Return the [X, Y] coordinate for the center point of the cell that contains the specified text.  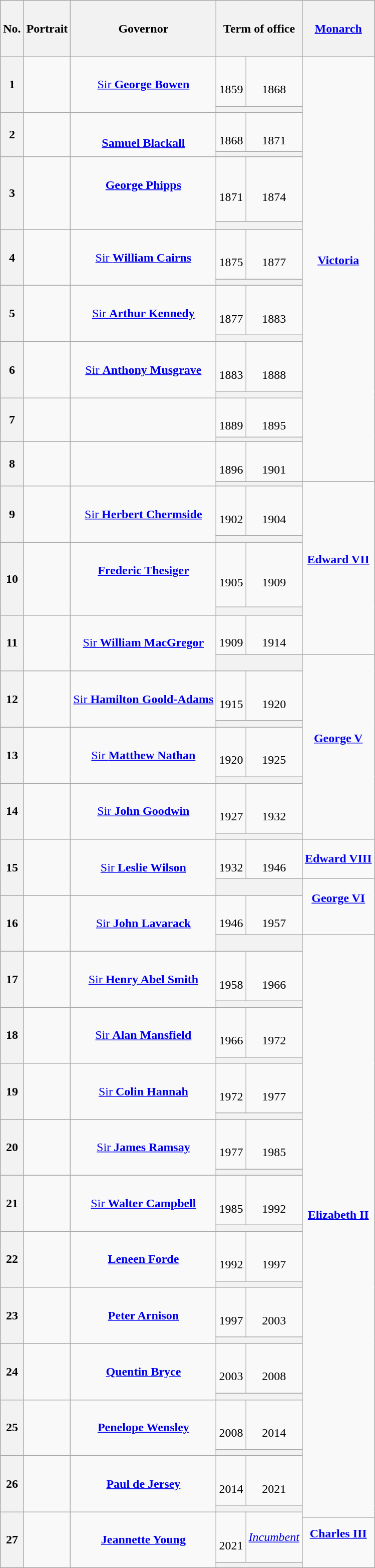
1896 [231, 462]
Sir Alan Mansfield [143, 1035]
5 [12, 314]
George V [338, 747]
20 [12, 1148]
4 [12, 258]
23 [12, 1315]
8 [12, 464]
Peter Arnison [143, 1315]
1889 [231, 417]
18 [12, 1035]
13 [12, 755]
Quentin Bryce [143, 1372]
Incumbent [274, 1537]
No. [12, 29]
1 [12, 85]
Sir James Ramsay [143, 1148]
Sir Hamilton Goold-Adams [143, 699]
Elizabeth II [338, 1223]
1957 [274, 915]
1927 [231, 808]
Sir Herbert Chermside [143, 514]
George Phipps [143, 193]
12 [12, 699]
1875 [231, 255]
Edward VIII [338, 859]
Penelope Wensley [143, 1428]
7 [12, 420]
Sir Arthur Kennedy [143, 314]
9 [12, 514]
Samuel Blackall [143, 134]
3 [12, 193]
1914 [274, 635]
Sir Henry Abel Smith [143, 979]
Frederic Thesiger [143, 578]
1958 [231, 976]
1859 [231, 81]
George VI [338, 907]
Portrait [47, 29]
27 [12, 1540]
1902 [231, 511]
Sir Leslie Wilson [143, 867]
1925 [274, 752]
2 [12, 134]
22 [12, 1260]
15 [12, 867]
Sir Matthew Nathan [143, 755]
6 [12, 370]
17 [12, 979]
Sir William Cairns [143, 258]
Sir Colin Hannah [143, 1091]
1905 [231, 574]
Sir William MacGregor [143, 643]
1915 [231, 696]
26 [12, 1484]
Sir John Goodwin [143, 811]
1901 [274, 462]
24 [12, 1372]
1888 [274, 367]
Term of office [259, 29]
19 [12, 1091]
1904 [274, 511]
10 [12, 578]
25 [12, 1428]
Sir Walter Campbell [143, 1204]
Edward VII [338, 568]
14 [12, 811]
1874 [274, 189]
Paul de Jersey [143, 1484]
Monarch [338, 29]
11 [12, 643]
Victoria [338, 269]
16 [12, 924]
Sir George Bowen [143, 85]
Charles III [338, 1542]
1895 [274, 417]
Governor [143, 29]
Sir John Lavarack [143, 924]
Sir Anthony Musgrave [143, 370]
Leneen Forde [143, 1260]
Jeannette Young [143, 1540]
21 [12, 1204]
